From the cell containing the given text, extract its center point as [X, Y] coordinate. 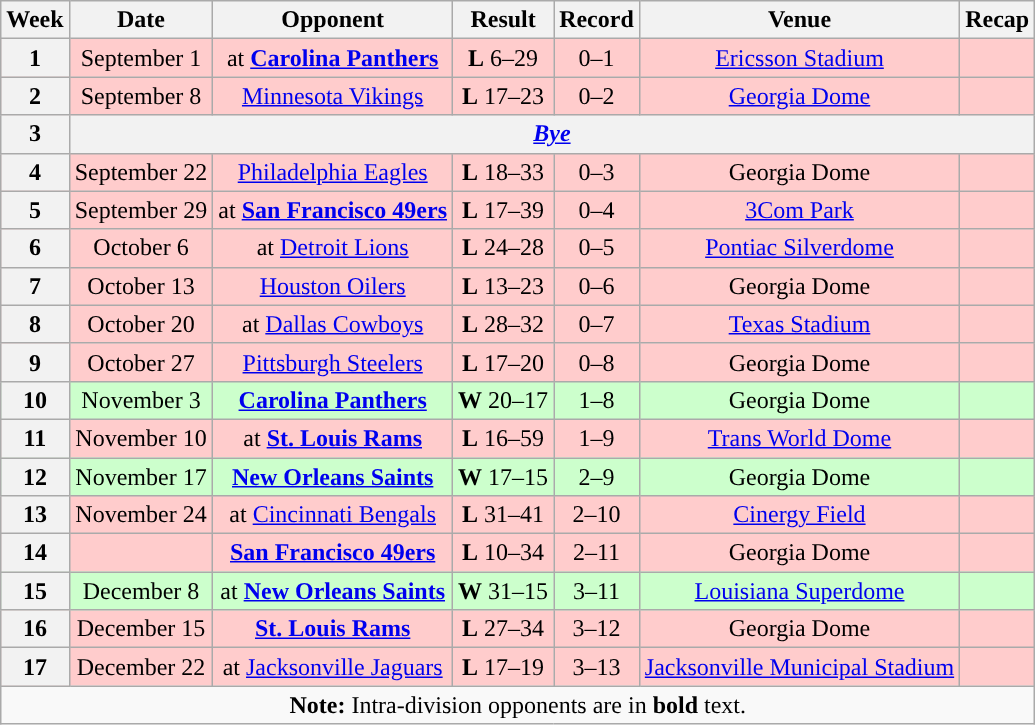
16 [35, 629]
Recap [998, 20]
L 28–32 [504, 324]
0–2 [597, 96]
Texas Stadium [799, 324]
L 17–39 [504, 210]
L 31–41 [504, 515]
3–13 [597, 667]
at Detroit Lions [333, 248]
December 15 [141, 629]
October 13 [141, 286]
at St. Louis Rams [333, 438]
L 27–34 [504, 629]
1 [35, 58]
W 17–15 [504, 477]
2–11 [597, 553]
Jacksonville Municipal Stadium [799, 667]
Trans World Dome [799, 438]
4 [35, 172]
November 3 [141, 400]
L 24–28 [504, 248]
September 1 [141, 58]
at Carolina Panthers [333, 58]
1–8 [597, 400]
7 [35, 286]
2–9 [597, 477]
Bye [552, 134]
0–4 [597, 210]
13 [35, 515]
at New Orleans Saints [333, 591]
September 8 [141, 96]
Opponent [333, 20]
Louisiana Superdome [799, 591]
San Francisco 49ers [333, 553]
Record [597, 20]
Carolina Panthers [333, 400]
0–8 [597, 362]
3Com Park [799, 210]
0–6 [597, 286]
at San Francisco 49ers [333, 210]
W 31–15 [504, 591]
0–5 [597, 248]
L 16–59 [504, 438]
2–10 [597, 515]
December 22 [141, 667]
Cinergy Field [799, 515]
L 17–20 [504, 362]
Pittsburgh Steelers [333, 362]
3–11 [597, 591]
Houston Oilers [333, 286]
2 [35, 96]
November 10 [141, 438]
New Orleans Saints [333, 477]
October 6 [141, 248]
at Cincinnati Bengals [333, 515]
Pontiac Silverdome [799, 248]
11 [35, 438]
November 17 [141, 477]
Minnesota Vikings [333, 96]
September 22 [141, 172]
at Jacksonville Jaguars [333, 667]
Note: Intra-division opponents are in bold text. [518, 705]
September 29 [141, 210]
14 [35, 553]
Week [35, 20]
0–7 [597, 324]
3 [35, 134]
Venue [799, 20]
at Dallas Cowboys [333, 324]
Philadelphia Eagles [333, 172]
Ericsson Stadium [799, 58]
November 24 [141, 515]
1–9 [597, 438]
October 20 [141, 324]
5 [35, 210]
15 [35, 591]
Result [504, 20]
9 [35, 362]
L 17–23 [504, 96]
0–3 [597, 172]
0–1 [597, 58]
6 [35, 248]
3–12 [597, 629]
8 [35, 324]
Date [141, 20]
W 20–17 [504, 400]
December 8 [141, 591]
L 10–34 [504, 553]
10 [35, 400]
12 [35, 477]
October 27 [141, 362]
L 18–33 [504, 172]
L 13–23 [504, 286]
St. Louis Rams [333, 629]
17 [35, 667]
L 17–19 [504, 667]
L 6–29 [504, 58]
